Scan for the cell matching the given text and deliver its [X, Y] coordinate at center. 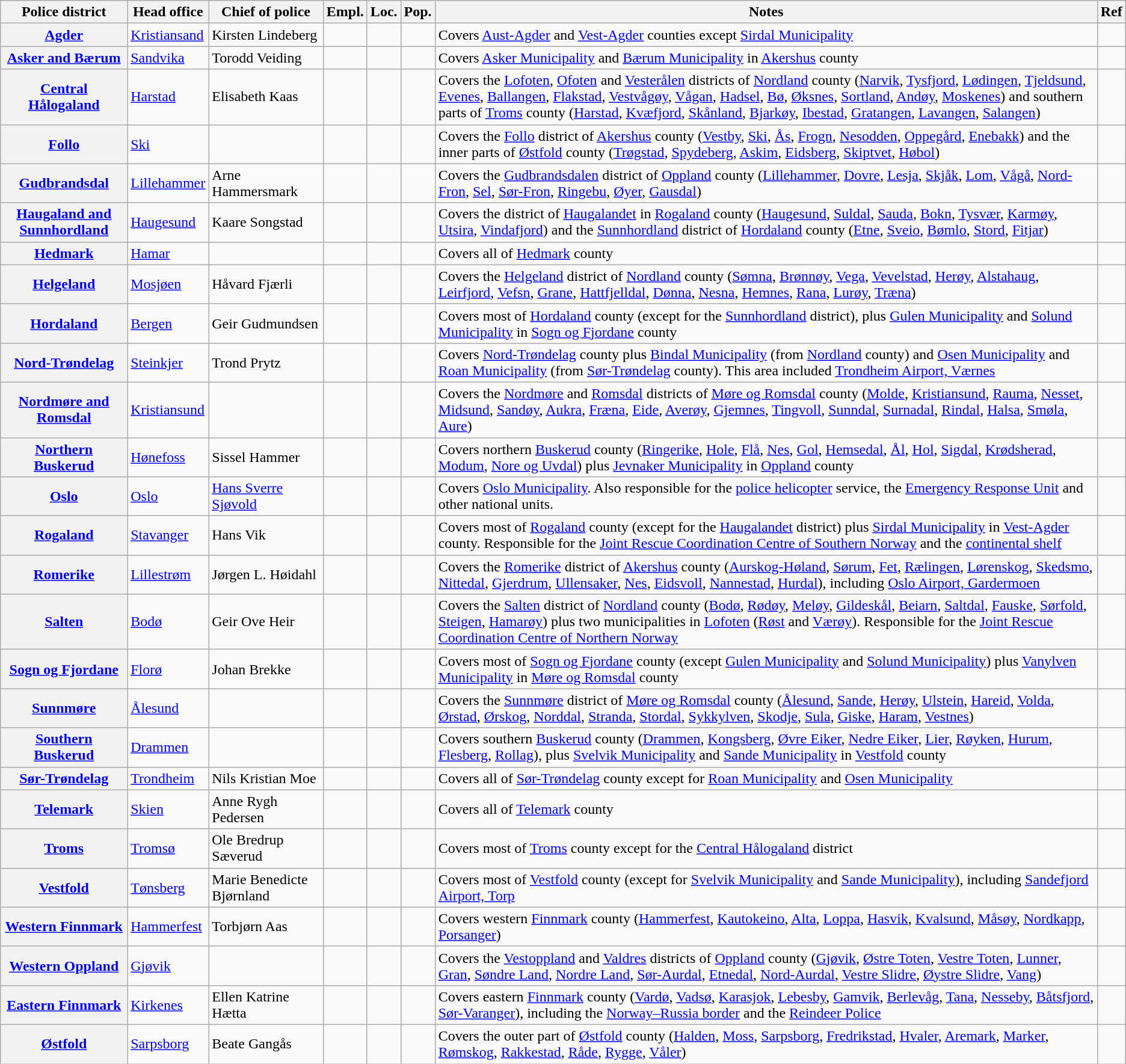
Sarpsborg [168, 1044]
Lillestrøm [168, 575]
Covers Oslo Municipality. Also responsible for the police helicopter service, the Emergency Response Unit and other national units. [766, 497]
Covers most of Hordaland county (except for the Sunnhordland district), plus Gulen Municipality and Solund Municipality in Sogn og Fjordane county [766, 324]
Tønsberg [168, 888]
Helgeland [64, 284]
Covers all of Hedmark county [766, 253]
Torodd Veiding [266, 58]
Bodø [168, 622]
Florø [168, 669]
Steinkjer [168, 362]
Police district [64, 12]
Gjøvik [168, 966]
Nord-Trøndelag [64, 362]
Rogaland [64, 535]
Ålesund [168, 709]
Mosjøen [168, 284]
Harstad [168, 97]
Torbjørn Aas [266, 926]
Geir Ove Heir [266, 622]
Troms [64, 848]
Nordmøre and Romsdal [64, 410]
Elisabeth Kaas [266, 97]
Skien [168, 810]
Covers most of Troms county except for the Central Hålogaland district [766, 848]
Hans Sverre Sjøvold [266, 497]
Head office [168, 12]
Kaare Songstad [266, 223]
Haugaland and Sunnhordland [64, 223]
Haugesund [168, 223]
Covers all of Telemark county [766, 810]
Hans Vik [266, 535]
Kristiansund [168, 410]
Covers the Gudbrandsdalen district of Oppland county (Lillehammer, Dovre, Lesja, Skjåk, Lom, Vågå, Nord-Fron, Sel, Sør-Fron, Ringebu, Øyer, Gausdal) [766, 183]
Hammerfest [168, 926]
Sør-Trøndelag [64, 778]
Eastern Finnmark [64, 1004]
Trondheim [168, 778]
Anne Rygh Pedersen [266, 810]
Covers most of Vestfold county (except for Svelvik Municipality and Sande Municipality), including Sandefjord Airport, Torp [766, 888]
Sunnmøre [64, 709]
Follo [64, 144]
Trond Prytz [266, 362]
Hordaland [64, 324]
Telemark [64, 810]
Agder [64, 35]
Covers Asker Municipality and Bærum Municipality in Akershus county [766, 58]
Jørgen L. Høidahl [266, 575]
Covers most of Sogn og Fjordane county (except Gulen Municipality and Solund Municipality) plus Vanylven Municipality in Møre og Romsdal county [766, 669]
Sogn og Fjordane [64, 669]
Central Hålogaland [64, 97]
Hønefoss [168, 457]
Loc. [384, 12]
Kirkenes [168, 1004]
Pop. [417, 12]
Arne Hammersmark [266, 183]
Drammen [168, 747]
Notes [766, 12]
Covers Aust-Agder and Vest-Agder counties except Sirdal Municipality [766, 35]
Ole Bredrup Sæverud [266, 848]
Hamar [168, 253]
Salten [64, 622]
Kristiansand [168, 35]
Ellen Katrine Hætta [266, 1004]
Sandvika [168, 58]
Western Oppland [64, 966]
Gudbrandsdal [64, 183]
Asker and Bærum [64, 58]
Marie Benedicte Bjørnland [266, 888]
Sissel Hammer [266, 457]
Covers the outer part of Østfold county (Halden, Moss, Sarpsborg, Fredrikstad, Hvaler, Aremark, Marker, Rømskog, Rakkestad, Råde, Rygge, Våler) [766, 1044]
Chief of police [266, 12]
Northern Buskerud [64, 457]
Johan Brekke [266, 669]
Geir Gudmundsen [266, 324]
Empl. [345, 12]
Nils Kristian Moe [266, 778]
Vestfold [64, 888]
Beate Gangås [266, 1044]
Kirsten Lindeberg [266, 35]
Lillehammer [168, 183]
Covers all of Sør-Trøndelag county except for Roan Municipality and Osen Municipality [766, 778]
Bergen [168, 324]
Southern Buskerud [64, 747]
Hedmark [64, 253]
Western Finnmark [64, 926]
Stavanger [168, 535]
Ref [1112, 12]
Ski [168, 144]
Håvard Fjærli [266, 284]
Covers western Finnmark county (Hammerfest, Kautokeino, Alta, Loppa, Hasvik, Kvalsund, Måsøy, Nordkapp, Porsanger) [766, 926]
Romerike [64, 575]
Østfold [64, 1044]
Tromsø [168, 848]
